Scan for the cell matching the given text and deliver its (x, y) coordinate at center. 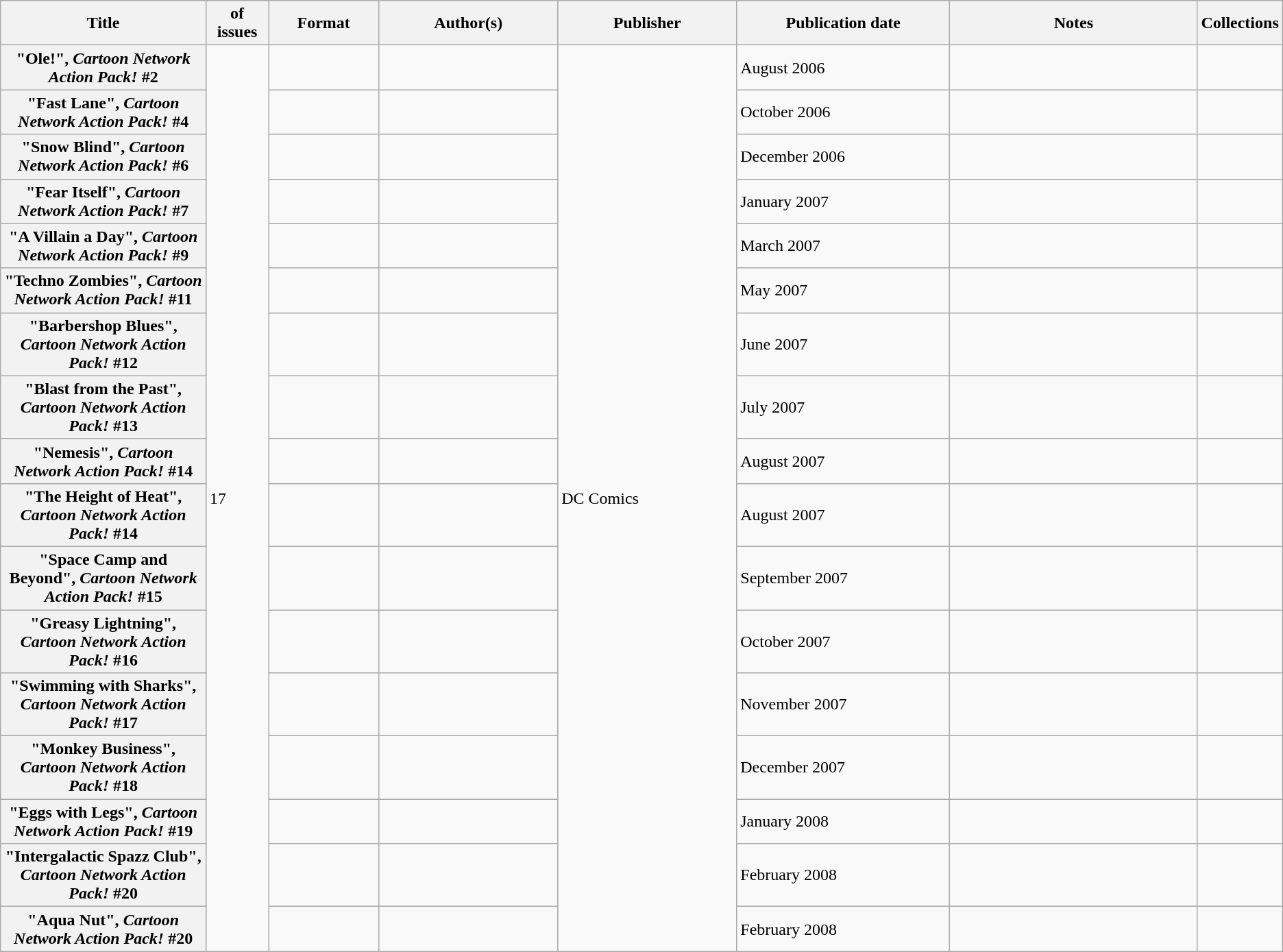
"Fear Itself", Cartoon Network Action Pack! #7 (103, 202)
"Intergalactic Spazz Club", Cartoon Network Action Pack! #20 (103, 875)
"Ole!", Cartoon Network Action Pack! #2 (103, 67)
Author(s) (469, 23)
"A Villain a Day", Cartoon Network Action Pack! #9 (103, 245)
Publisher (647, 23)
"Blast from the Past", Cartoon Network Action Pack! #13 (103, 407)
"Fast Lane", Cartoon Network Action Pack! #4 (103, 112)
July 2007 (843, 407)
DC Comics (647, 498)
"Techno Zombies", Cartoon Network Action Pack! #11 (103, 291)
"Barbershop Blues", Cartoon Network Action Pack! #12 (103, 344)
October 2006 (843, 112)
March 2007 (843, 245)
May 2007 (843, 291)
"Snow Blind", Cartoon Network Action Pack! #6 (103, 156)
December 2006 (843, 156)
Notes (1073, 23)
"Eggs with Legs", Cartoon Network Action Pack! #19 (103, 821)
"Nemesis", Cartoon Network Action Pack! #14 (103, 461)
of issues (237, 23)
17 (237, 498)
"Greasy Lightning", Cartoon Network Action Pack! #16 (103, 642)
Title (103, 23)
"Monkey Business", Cartoon Network Action Pack! #18 (103, 768)
Publication date (843, 23)
"Swimming with Sharks", Cartoon Network Action Pack! #17 (103, 705)
"Aqua Nut", Cartoon Network Action Pack! #20 (103, 929)
"Space Camp and Beyond", Cartoon Network Action Pack! #15 (103, 578)
December 2007 (843, 768)
June 2007 (843, 344)
January 2008 (843, 821)
Collections (1240, 23)
October 2007 (843, 642)
January 2007 (843, 202)
August 2006 (843, 67)
September 2007 (843, 578)
November 2007 (843, 705)
"The Height of Heat", Cartoon Network Action Pack! #14 (103, 515)
Format (323, 23)
